Capture the cell that displays the provided text and extract its [x, y] central coordinate. 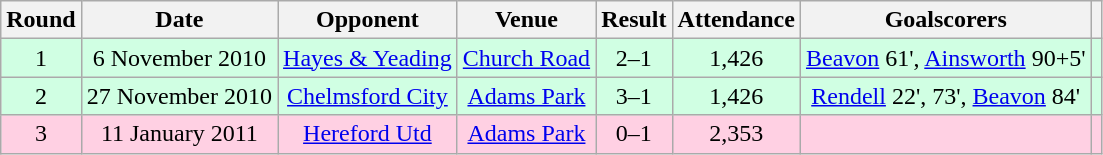
3 [41, 134]
Hereford Utd [368, 134]
Attendance [736, 20]
Beavon 61', Ainsworth 90+5' [946, 58]
11 January 2011 [179, 134]
Date [179, 20]
Venue [526, 20]
Round [41, 20]
2 [41, 96]
Chelmsford City [368, 96]
27 November 2010 [179, 96]
Rendell 22', 73', Beavon 84' [946, 96]
Result [634, 20]
3–1 [634, 96]
6 November 2010 [179, 58]
Church Road [526, 58]
Goalscorers [946, 20]
Hayes & Yeading [368, 58]
2–1 [634, 58]
0–1 [634, 134]
2,353 [736, 134]
Opponent [368, 20]
1 [41, 58]
